From the cell containing the given text, extract its center point as (X, Y) coordinate. 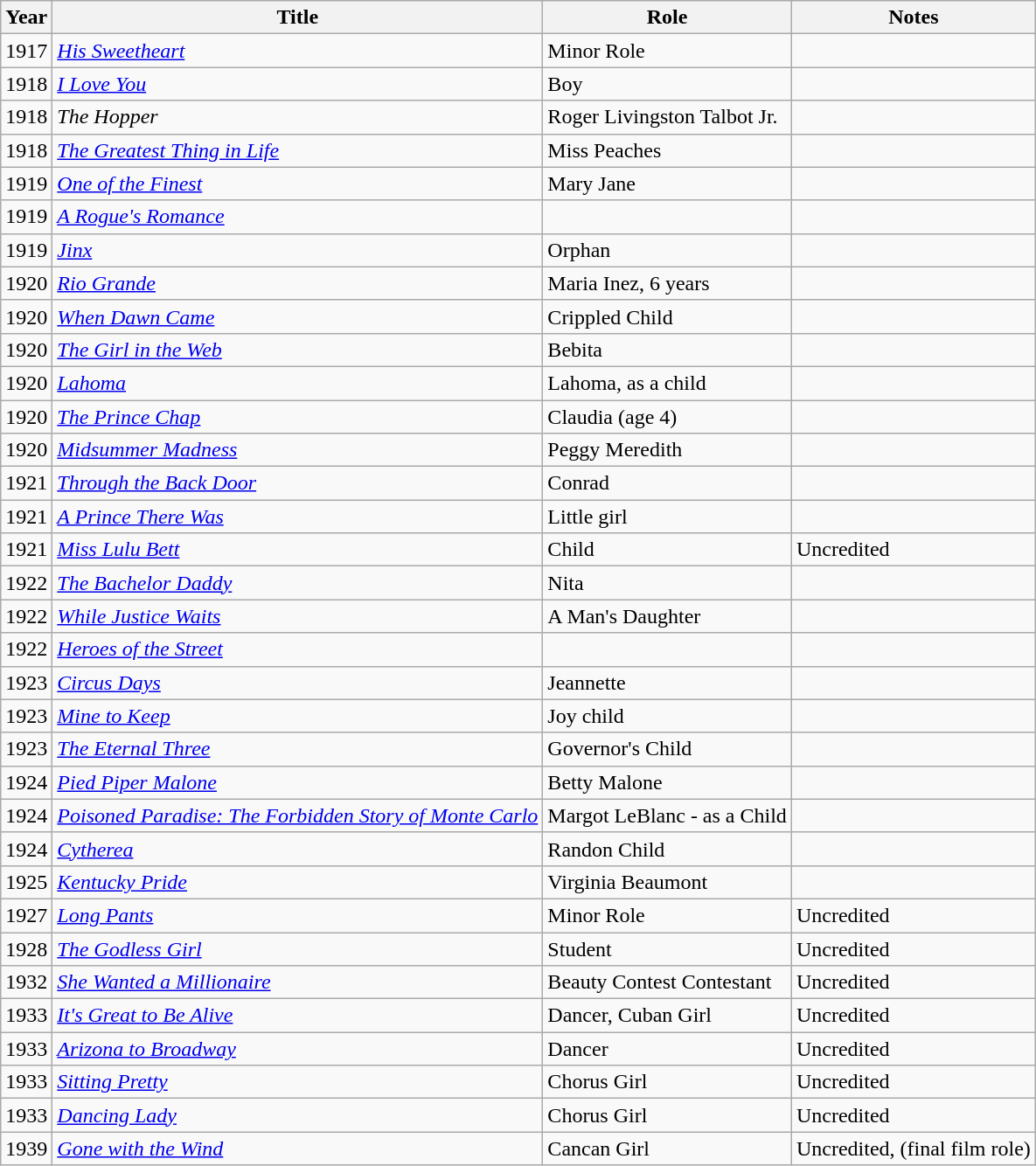
1917 (26, 51)
I Love You (297, 84)
Student (668, 948)
1939 (26, 1149)
Year (26, 17)
Dancer (668, 1049)
Jeannette (668, 683)
Miss Peaches (668, 150)
Sitting Pretty (297, 1082)
1927 (26, 915)
Governor's Child (668, 749)
One of the Finest (297, 184)
Mary Jane (668, 184)
Cancan Girl (668, 1149)
Uncredited, (final film role) (913, 1149)
The Godless Girl (297, 948)
Maria Inez, 6 years (668, 283)
Child (668, 550)
Heroes of the Street (297, 649)
Beauty Contest Contestant (668, 982)
Little girl (668, 517)
Jinx (297, 250)
Lahoma (297, 383)
1928 (26, 948)
Miss Lulu Bett (297, 550)
Kentucky Pride (297, 882)
When Dawn Came (297, 316)
Orphan (668, 250)
1925 (26, 882)
The Hopper (297, 117)
A Rogue's Romance (297, 217)
Role (668, 17)
Betty Malone (668, 782)
Bebita (668, 350)
Dancing Lady (297, 1115)
Gone with the Wind (297, 1149)
Joy child (668, 716)
1932 (26, 982)
His Sweetheart (297, 51)
Boy (668, 84)
Margot LeBlanc - as a Child (668, 816)
Peggy Meredith (668, 450)
Claudia (age 4) (668, 417)
Roger Livingston Talbot Jr. (668, 117)
Crippled Child (668, 316)
While Justice Waits (297, 616)
Title (297, 17)
Long Pants (297, 915)
Arizona to Broadway (297, 1049)
Pied Piper Malone (297, 782)
A Prince There Was (297, 517)
The Eternal Three (297, 749)
The Girl in the Web (297, 350)
Rio Grande (297, 283)
Mine to Keep (297, 716)
Dancer, Cuban Girl (668, 1016)
Virginia Beaumont (668, 882)
Cytherea (297, 849)
Nita (668, 583)
Circus Days (297, 683)
It's Great to Be Alive (297, 1016)
A Man's Daughter (668, 616)
Lahoma, as a child (668, 383)
The Bachelor Daddy (297, 583)
Randon Child (668, 849)
Midsummer Madness (297, 450)
The Prince Chap (297, 417)
The Greatest Thing in Life (297, 150)
Poisoned Paradise: The Forbidden Story of Monte Carlo (297, 816)
She Wanted a Millionaire (297, 982)
Notes (913, 17)
Conrad (668, 483)
Through the Back Door (297, 483)
